Detect which cell encompasses the target text, then output its [x, y] center coordinate. 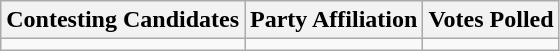
Votes Polled [491, 20]
Party Affiliation [334, 20]
Contesting Candidates [123, 20]
